Search for the cell housing the specified text and yield its [x, y] center coordinate. 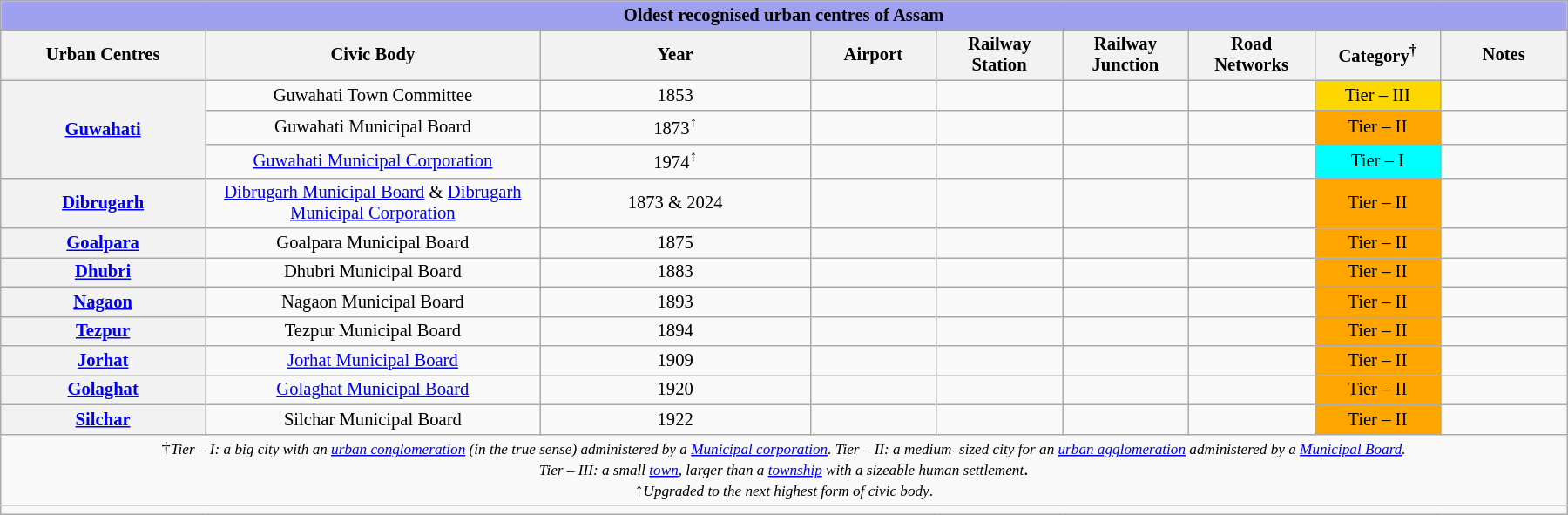
Silchar [103, 419]
Notes [1504, 55]
Dibrugarh Municipal Board & Dibrugarh Municipal Corporation [373, 203]
1853 [675, 95]
1974↑ [675, 160]
Nagaon Municipal Board [373, 302]
Guwahati Municipal Corporation [373, 160]
1873↑ [675, 127]
Guwahati [103, 129]
1894 [675, 331]
Tezpur [103, 331]
Railway Station [1000, 55]
Dibrugarh [103, 203]
Category† [1378, 55]
Jorhat [103, 361]
1873 & 2024 [675, 203]
1909 [675, 361]
Nagaon [103, 302]
Urban Centres [103, 55]
Airport [873, 55]
Golaghat [103, 390]
Goalpara Municipal Board [373, 243]
Railway Junction [1125, 55]
Jorhat Municipal Board [373, 361]
Tier – III [1378, 95]
Tezpur Municipal Board [373, 331]
Road Networks [1251, 55]
Guwahati Town Committee [373, 95]
Goalpara [103, 243]
Silchar Municipal Board [373, 419]
Dhubri [103, 272]
Civic Body [373, 55]
1893 [675, 302]
Guwahati Municipal Board [373, 127]
1920 [675, 390]
Dhubri Municipal Board [373, 272]
1875 [675, 243]
1883 [675, 272]
Tier – I [1378, 160]
1922 [675, 419]
Year [675, 55]
Golaghat Municipal Board [373, 390]
Oldest recognised urban centres of Assam [784, 15]
